Extract the (X, Y) coordinate from the center of the cell holding the provided text.  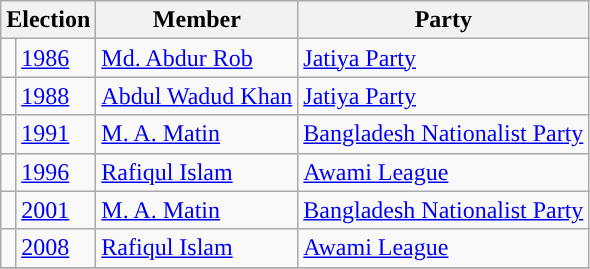
2008 (56, 248)
1986 (56, 58)
Md. Abdur Rob (197, 58)
Abdul Wadud Khan (197, 96)
2001 (56, 210)
1991 (56, 134)
Election (48, 20)
1988 (56, 96)
1996 (56, 172)
Party (444, 20)
Member (197, 20)
